Find where the given text appears and provide that cell's center as [x, y] coordinate. 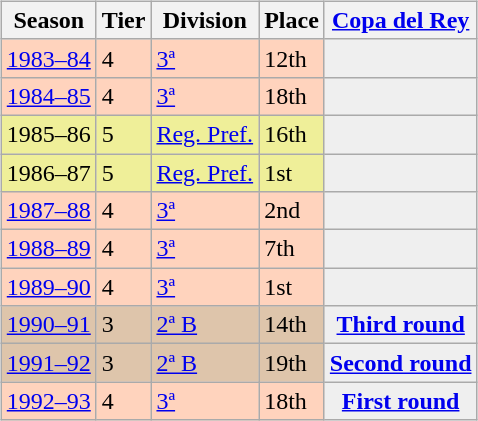
7th [292, 249]
2nd [292, 211]
Season [48, 20]
Second round [400, 363]
19th [292, 363]
First round [400, 401]
1983–84 [48, 58]
16th [292, 134]
1989–90 [48, 287]
1987–88 [48, 211]
Third round [400, 325]
1988–89 [48, 249]
1984–85 [48, 96]
Place [292, 20]
1985–86 [48, 134]
Tier [124, 20]
Division [205, 20]
1990–91 [48, 325]
Copa del Rey [400, 20]
1986–87 [48, 173]
14th [292, 325]
12th [292, 58]
1991–92 [48, 363]
1992–93 [48, 401]
